Determine the [X, Y] coordinate at the center of the cell enclosing the given text.  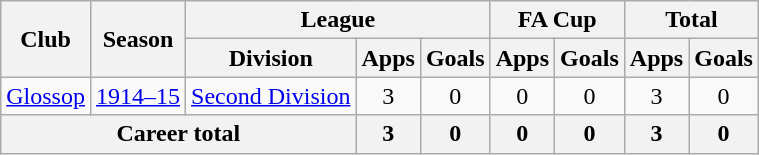
Glossop [46, 96]
Career total [178, 134]
Division [271, 58]
Second Division [271, 96]
Season [138, 39]
Club [46, 39]
Total [691, 20]
FA Cup [557, 20]
League [338, 20]
1914–15 [138, 96]
